Output the (x, y) coordinate of the center of the cell containing the given text.  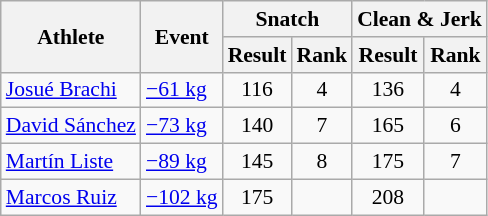
116 (258, 90)
−102 kg (182, 197)
Snatch (288, 19)
Event (182, 36)
Athlete (71, 36)
Clean & Jerk (420, 19)
8 (322, 162)
David Sánchez (71, 126)
Josué Brachi (71, 90)
Martín Liste (71, 162)
136 (388, 90)
−61 kg (182, 90)
6 (456, 126)
Marcos Ruiz (71, 197)
−73 kg (182, 126)
140 (258, 126)
165 (388, 126)
208 (388, 197)
−89 kg (182, 162)
145 (258, 162)
